Identify which cell holds the provided text, then report its [X, Y] central coordinate. 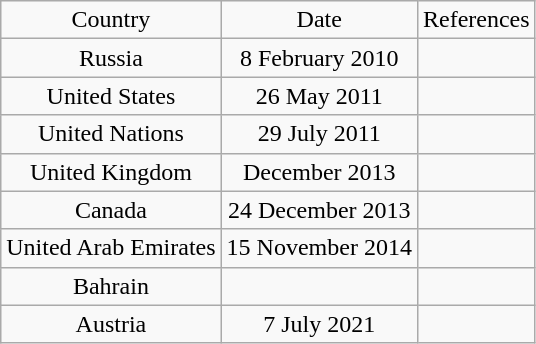
15 November 2014 [319, 248]
29 July 2011 [319, 134]
7 July 2021 [319, 324]
December 2013 [319, 172]
26 May 2011 [319, 96]
24 December 2013 [319, 210]
United Nations [111, 134]
Date [319, 20]
United States [111, 96]
Bahrain [111, 286]
8 February 2010 [319, 58]
Country [111, 20]
Austria [111, 324]
Canada [111, 210]
United Arab Emirates [111, 248]
United Kingdom [111, 172]
Russia [111, 58]
References [476, 20]
